Locate the cell with the specified text and output its [X, Y] center coordinate. 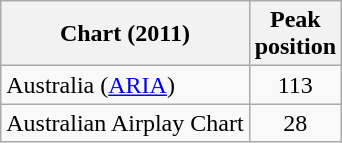
113 [295, 85]
Chart (2011) [125, 34]
Australia (ARIA) [125, 85]
28 [295, 123]
Peakposition [295, 34]
Australian Airplay Chart [125, 123]
